Locate the cell with the specified text and output its [X, Y] center coordinate. 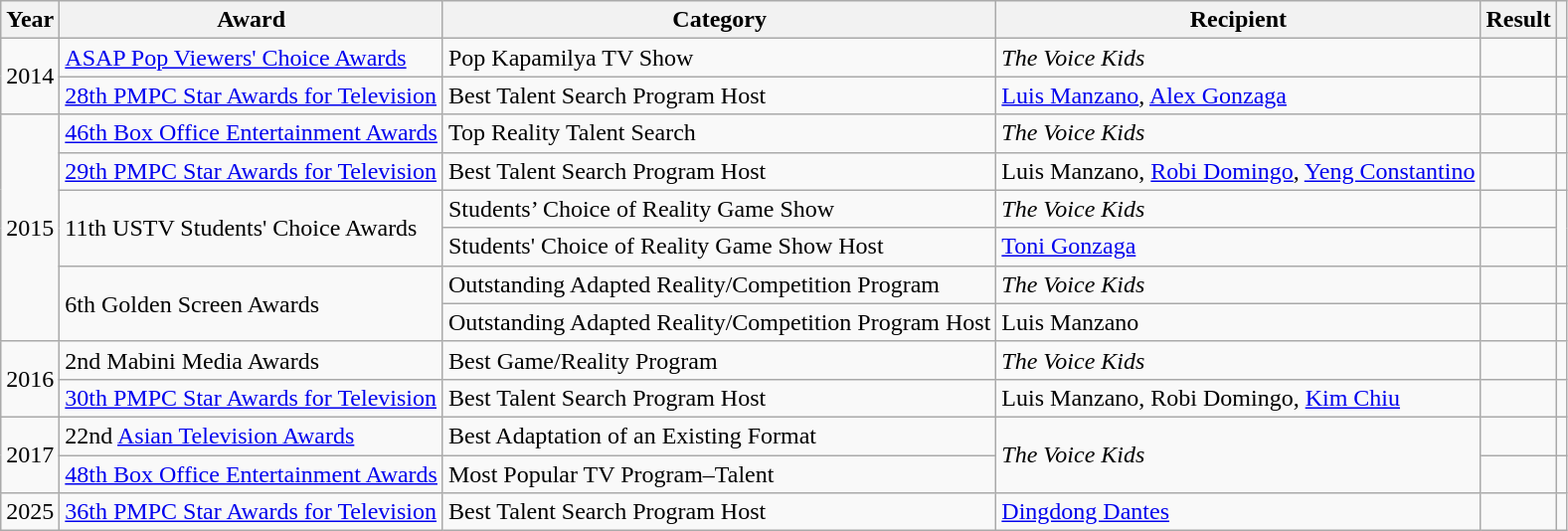
Toni Gonzaga [1239, 247]
Year [30, 20]
Dingdong Dantes [1239, 512]
Most Popular TV Program–Talent [719, 474]
6th Golden Screen Awards [252, 303]
2025 [30, 512]
28th PMPC Star Awards for Television [252, 95]
2017 [30, 454]
Students’ Choice of Reality Game Show [719, 209]
48th Box Office Entertainment Awards [252, 474]
Result [1518, 20]
Students' Choice of Reality Game Show Host [719, 247]
Top Reality Talent Search [719, 133]
Best Game/Reality Program [719, 360]
Award [252, 20]
2nd Mabini Media Awards [252, 360]
ASAP Pop Viewers' Choice Awards [252, 58]
11th USTV Students' Choice Awards [252, 228]
22nd Asian Television Awards [252, 436]
Category [719, 20]
Best Adaptation of an Existing Format [719, 436]
2016 [30, 379]
Outstanding Adapted Reality/Competition Program [719, 284]
Luis Manzano, Robi Domingo, Kim Chiu [1239, 398]
Recipient [1239, 20]
2015 [30, 228]
Luis Manzano, Robi Domingo, Yeng Constantino [1239, 171]
29th PMPC Star Awards for Television [252, 171]
Pop Kapamilya TV Show [719, 58]
Outstanding Adapted Reality/Competition Program Host [719, 322]
Luis Manzano [1239, 322]
2014 [30, 77]
30th PMPC Star Awards for Television [252, 398]
Luis Manzano, Alex Gonzaga [1239, 95]
36th PMPC Star Awards for Television [252, 512]
46th Box Office Entertainment Awards [252, 133]
